Output the [X, Y] coordinate of the center of the cell containing the given text.  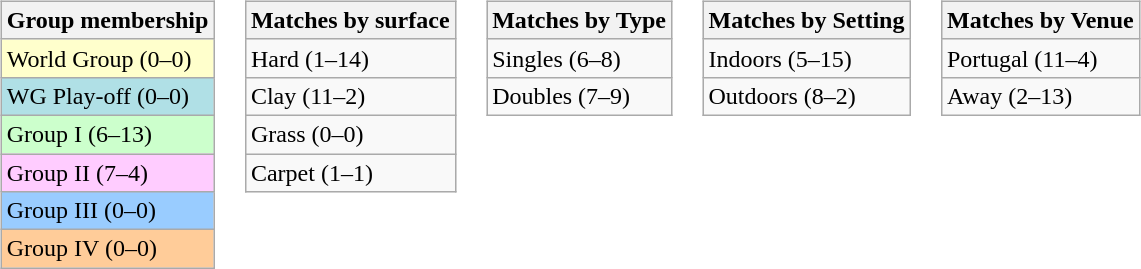
Away (2–13) [1040, 96]
Outdoors (8–2) [806, 96]
Group membership [108, 20]
Matches by surface [350, 20]
Clay (11–2) [350, 96]
Portugal (11–4) [1040, 58]
Matches by Type [580, 20]
Matches by Venue [1040, 20]
World Group (0–0) [108, 58]
Group II (7–4) [108, 173]
Matches by Setting [806, 20]
Group III (0–0) [108, 211]
Grass (0–0) [350, 134]
Group I (6–13) [108, 134]
Singles (6–8) [580, 58]
Hard (1–14) [350, 58]
Group IV (0–0) [108, 249]
Indoors (5–15) [806, 58]
WG Play-off (0–0) [108, 96]
Doubles (7–9) [580, 96]
Carpet (1–1) [350, 173]
